Scan for the cell matching the given text and deliver its [X, Y] coordinate at center. 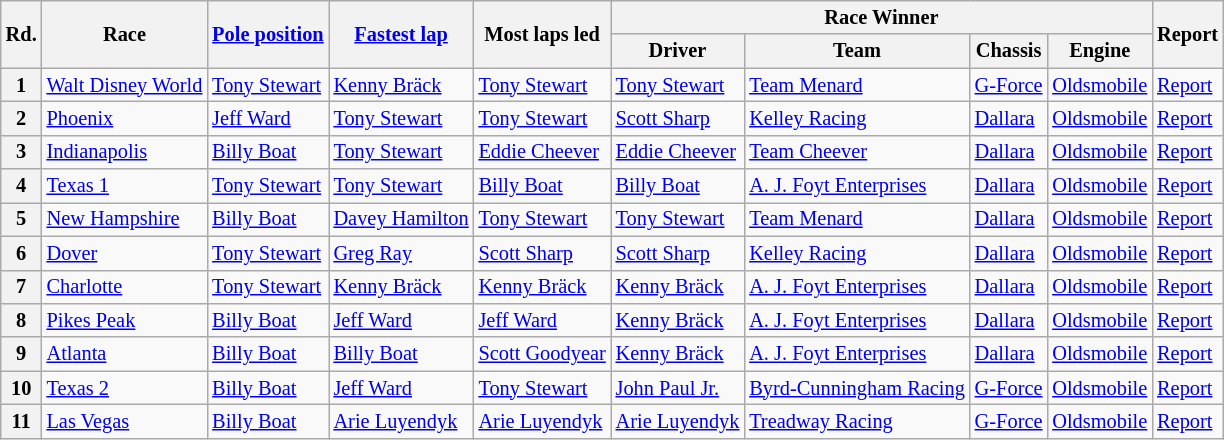
Charlotte [125, 287]
Greg Ray [402, 253]
Walt Disney World [125, 85]
Team Cheever [856, 152]
7 [22, 287]
11 [22, 421]
Pole position [268, 34]
Treadway Racing [856, 421]
Davey Hamilton [402, 219]
Dover [125, 253]
Texas 2 [125, 388]
Las Vegas [125, 421]
4 [22, 186]
1 [22, 85]
Most laps led [542, 34]
8 [22, 320]
6 [22, 253]
Byrd-Cunningham Racing [856, 388]
3 [22, 152]
Engine [1100, 51]
Chassis [1009, 51]
Driver [678, 51]
Phoenix [125, 118]
2 [22, 118]
10 [22, 388]
Indianapolis [125, 152]
Team [856, 51]
Scott Goodyear [542, 354]
Atlanta [125, 354]
5 [22, 219]
John Paul Jr. [678, 388]
Fastest lap [402, 34]
Pikes Peak [125, 320]
Texas 1 [125, 186]
New Hampshire [125, 219]
Race Winner [882, 17]
Rd. [22, 34]
Race [125, 34]
9 [22, 354]
